Detect which cell encompasses the target text, then output its (x, y) center coordinate. 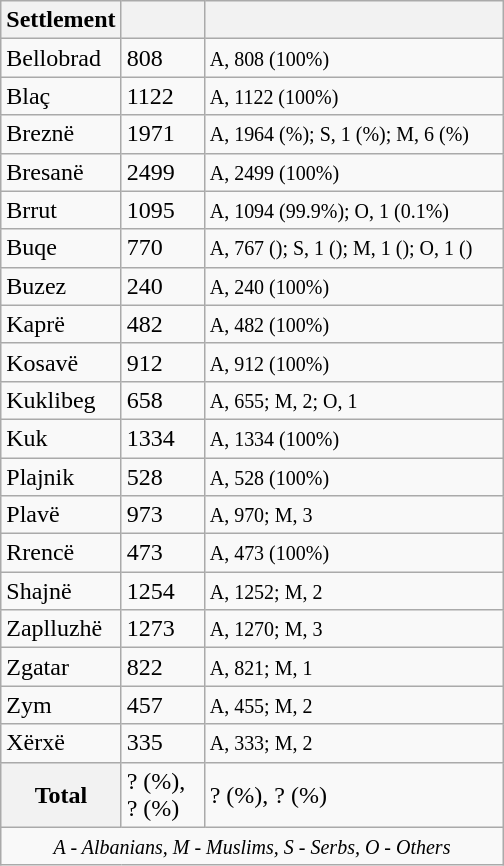
457 (162, 705)
473 (162, 553)
A, 240 (100%) (354, 286)
Kuklibeg (61, 400)
A, 1094 (99.9%); O, 1 (0.1%) (354, 210)
335 (162, 743)
2499 (162, 172)
822 (162, 667)
Kosavë (61, 362)
A, 767 (); S, 1 (); M, 1 (); O, 1 () (354, 248)
Buzez (61, 286)
Bresanë (61, 172)
Brrut (61, 210)
Buqe (61, 248)
1095 (162, 210)
A, 473 (100%) (354, 553)
A, 821; M, 1 (354, 667)
A, 808 (100%) (354, 58)
Plavë (61, 515)
A, 1122 (100%) (354, 96)
Breznë (61, 134)
A, 333; M, 2 (354, 743)
1334 (162, 438)
A, 2499 (100%) (354, 172)
A, 1964 (%); S, 1 (%); M, 6 (%) (354, 134)
Xërxë (61, 743)
Total (61, 794)
912 (162, 362)
A, 1334 (100%) (354, 438)
808 (162, 58)
658 (162, 400)
Blaç (61, 96)
Zaplluzhë (61, 629)
482 (162, 324)
A, 655; M, 2; O, 1 (354, 400)
Shajnë (61, 591)
770 (162, 248)
Settlement (61, 20)
A, 970; M, 3 (354, 515)
Plajnik (61, 477)
A, 528 (100%) (354, 477)
Zym (61, 705)
Zgatar (61, 667)
1971 (162, 134)
A, 455; M, 2 (354, 705)
Kuk (61, 438)
240 (162, 286)
Kaprë (61, 324)
1254 (162, 591)
A, 482 (100%) (354, 324)
528 (162, 477)
A, 1270; M, 3 (354, 629)
Bellobrad (61, 58)
Rrencë (61, 553)
973 (162, 515)
1273 (162, 629)
A, 1252; M, 2 (354, 591)
A, 912 (100%) (354, 362)
A - Albanians, M - Muslims, S - Serbs, O - Others (252, 846)
1122 (162, 96)
